Pinpoint the cell where the given text exists, returning its (X, Y) midpoint coordinate. 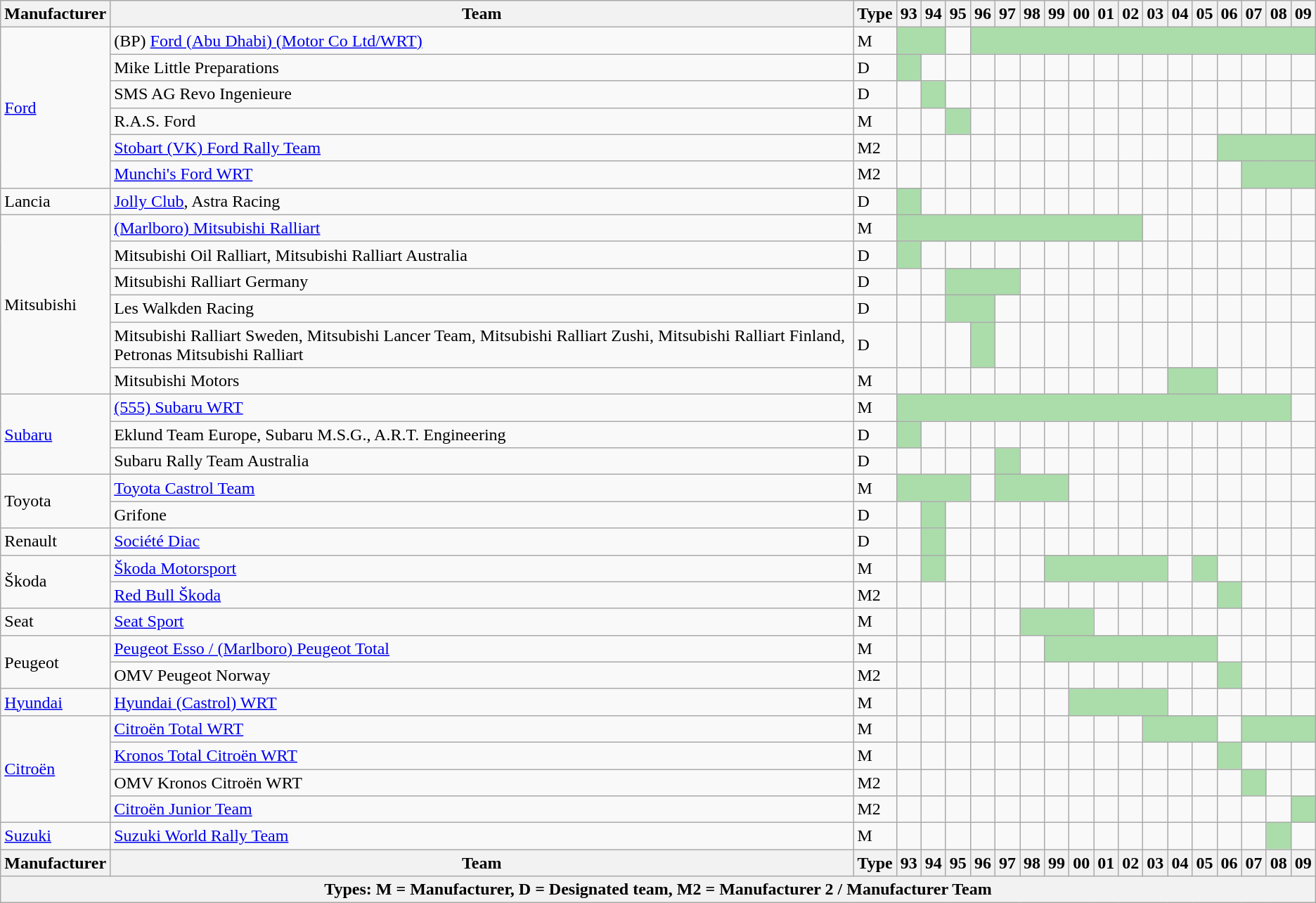
Mitsubishi Oil Ralliart, Mitsubishi Ralliart Australia (482, 255)
Mitsubishi Ralliart Germany (482, 281)
Citroën (56, 769)
Seat (56, 622)
Seat Sport (482, 622)
Stobart (VK) Ford Rally Team (482, 148)
Toyota Castrol Team (482, 488)
Peugeot (56, 662)
(Marlboro) Mitsubishi Ralliart (482, 228)
Suzuki (56, 836)
Mitsubishi Motors (482, 381)
SMS AG Revo Ingenieure (482, 94)
Suzuki World Rally Team (482, 836)
Red Bull Škoda (482, 595)
(555) Subaru WRT (482, 408)
Mike Little Preparations (482, 68)
Grifone (482, 515)
OMV Kronos Citroën WRT (482, 783)
Mitsubishi (56, 304)
Peugeot Esso / (Marlboro) Peugeot Total (482, 648)
Škoda (56, 582)
Les Walkden Racing (482, 308)
Citroën Junior Team (482, 809)
Kronos Total Citroën WRT (482, 755)
OMV Peugeot Norway (482, 675)
R.A.S. Ford (482, 121)
Škoda Motorsport (482, 568)
Toyota (56, 501)
Hyundai (Castrol) WRT (482, 702)
Mitsubishi Ralliart Sweden, Mitsubishi Lancer Team, Mitsubishi Ralliart Zushi, Mitsubishi Ralliart Finland, Petronas Mitsubishi Ralliart (482, 345)
Ford (56, 108)
Jolly Club, Astra Racing (482, 201)
Citroën Total WRT (482, 729)
Subaru Rally Team Australia (482, 461)
Eklund Team Europe, Subaru M.S.G., A.R.T. Engineering (482, 435)
Lancia (56, 201)
(BP) Ford (Abu Dhabi) (Motor Co Ltd/WRT) (482, 41)
Subaru (56, 435)
Hyundai (56, 702)
Renault (56, 542)
Types: M = Manufacturer, D = Designated team, M2 = Manufacturer 2 / Manufacturer Team (658, 890)
Société Diac (482, 542)
Munchi's Ford WRT (482, 174)
